Determine the [X, Y] coordinate at the center of the cell enclosing the given text.  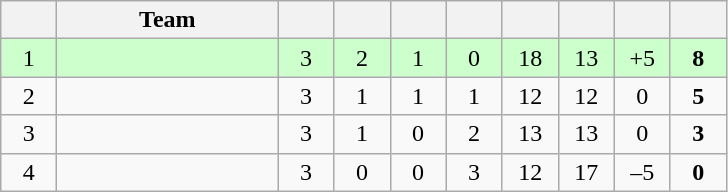
18 [530, 58]
Team [168, 20]
5 [698, 96]
8 [698, 58]
+5 [642, 58]
4 [29, 172]
–5 [642, 172]
17 [586, 172]
